Return [x, y] of the center of cell containing provided text 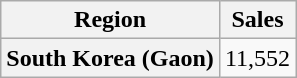
Region [110, 20]
Sales [257, 20]
11,552 [257, 58]
South Korea (Gaon) [110, 58]
